Detect which cell encompasses the target text, then output its [X, Y] center coordinate. 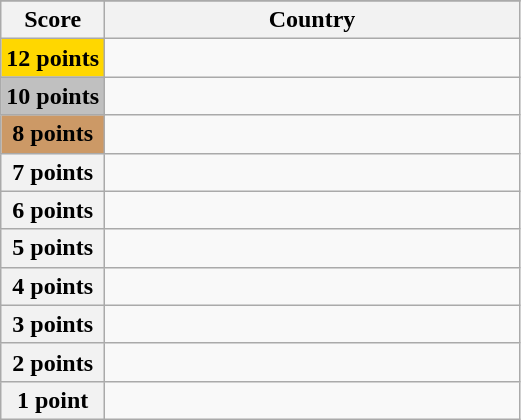
5 points [53, 248]
Score [53, 20]
1 point [53, 400]
10 points [53, 96]
Country [312, 20]
8 points [53, 134]
2 points [53, 362]
6 points [53, 210]
7 points [53, 172]
12 points [53, 58]
4 points [53, 286]
3 points [53, 324]
